From the cell containing the given text, extract its center point as (X, Y) coordinate. 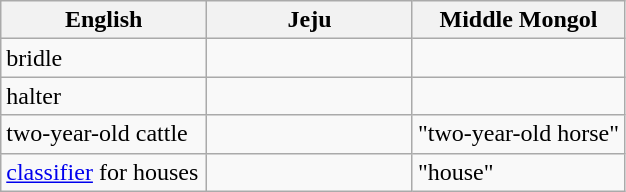
English (104, 20)
bridle (104, 58)
"two-year-old horse" (518, 134)
Middle Mongol (518, 20)
two-year-old cattle (104, 134)
"house" (518, 172)
Jeju (310, 20)
halter (104, 96)
classifier for houses (104, 172)
